Return the (x, y) coordinate for the center point of the cell that contains the specified text.  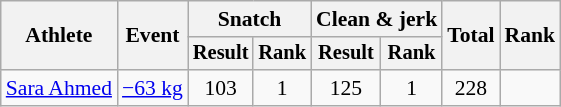
Athlete (59, 36)
Sara Ahmed (59, 88)
Event (152, 36)
103 (221, 88)
Clean & jerk (376, 19)
125 (346, 88)
Snatch (250, 19)
−63 kg (152, 88)
Total (470, 36)
228 (470, 88)
